Capture the cell that displays the provided text and extract its [x, y] central coordinate. 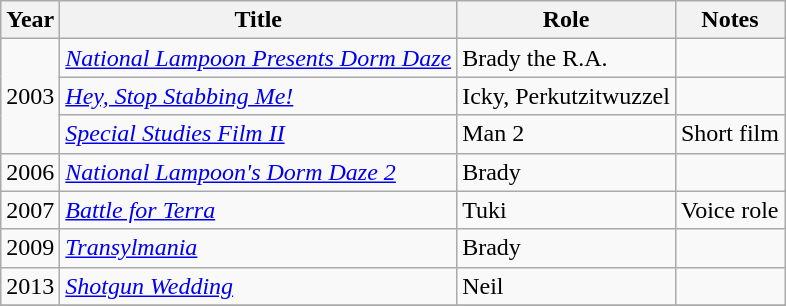
Man 2 [566, 134]
Voice role [730, 210]
Role [566, 20]
Neil [566, 286]
Icky, Perkutzitwuzzel [566, 96]
2009 [30, 248]
Title [258, 20]
Notes [730, 20]
Tuki [566, 210]
Transylmania [258, 248]
Shotgun Wedding [258, 286]
Year [30, 20]
Special Studies Film II [258, 134]
National Lampoon Presents Dorm Daze [258, 58]
National Lampoon's Dorm Daze 2 [258, 172]
Brady the R.A. [566, 58]
2007 [30, 210]
Hey, Stop Stabbing Me! [258, 96]
2003 [30, 96]
Short film [730, 134]
2013 [30, 286]
Battle for Terra [258, 210]
2006 [30, 172]
